Determine the (X, Y) coordinate at the center of the cell enclosing the given text.  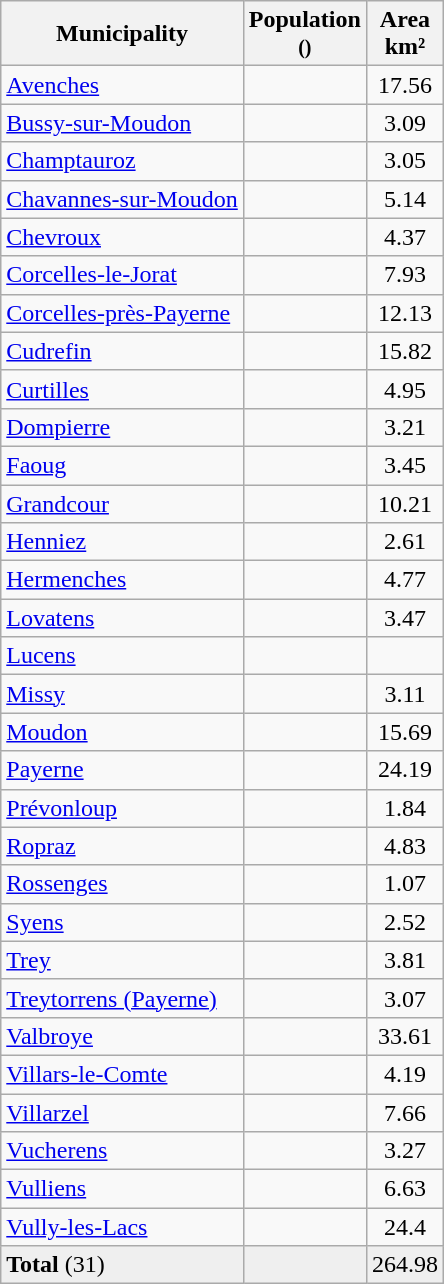
Dompierre (122, 427)
15.82 (404, 351)
4.95 (404, 389)
7.93 (404, 275)
Corcelles-près-Payerne (122, 313)
6.63 (404, 1189)
Municipality (122, 34)
Vucherens (122, 1151)
3.81 (404, 960)
4.37 (404, 237)
1.07 (404, 884)
264.98 (404, 1265)
Avenches (122, 85)
Chavannes-sur-Moudon (122, 199)
1.84 (404, 808)
Population() (304, 34)
3.21 (404, 427)
2.52 (404, 922)
Henniez (122, 542)
Champtauroz (122, 161)
Curtilles (122, 389)
Bussy-sur-Moudon (122, 123)
3.11 (404, 694)
Hermenches (122, 580)
3.09 (404, 123)
Villars-le-Comte (122, 1074)
33.61 (404, 1036)
15.69 (404, 732)
Lucens (122, 656)
3.07 (404, 998)
24.19 (404, 770)
Grandcour (122, 503)
3.47 (404, 618)
17.56 (404, 85)
Vulliens (122, 1189)
Villarzel (122, 1113)
Payerne (122, 770)
4.83 (404, 846)
Faoug (122, 465)
5.14 (404, 199)
2.61 (404, 542)
3.45 (404, 465)
Rossenges (122, 884)
4.77 (404, 580)
Prévonloup (122, 808)
4.19 (404, 1074)
12.13 (404, 313)
Trey (122, 960)
Missy (122, 694)
Vully-les-Lacs (122, 1227)
Syens (122, 922)
Moudon (122, 732)
Total (31) (122, 1265)
Treytorrens (Payerne) (122, 998)
Chevroux (122, 237)
3.05 (404, 161)
Valbroye (122, 1036)
7.66 (404, 1113)
Corcelles-le-Jorat (122, 275)
10.21 (404, 503)
Cudrefin (122, 351)
24.4 (404, 1227)
Lovatens (122, 618)
Area km² (404, 34)
Ropraz (122, 846)
3.27 (404, 1151)
